Output the [X, Y] coordinate of the center of the cell containing the given text.  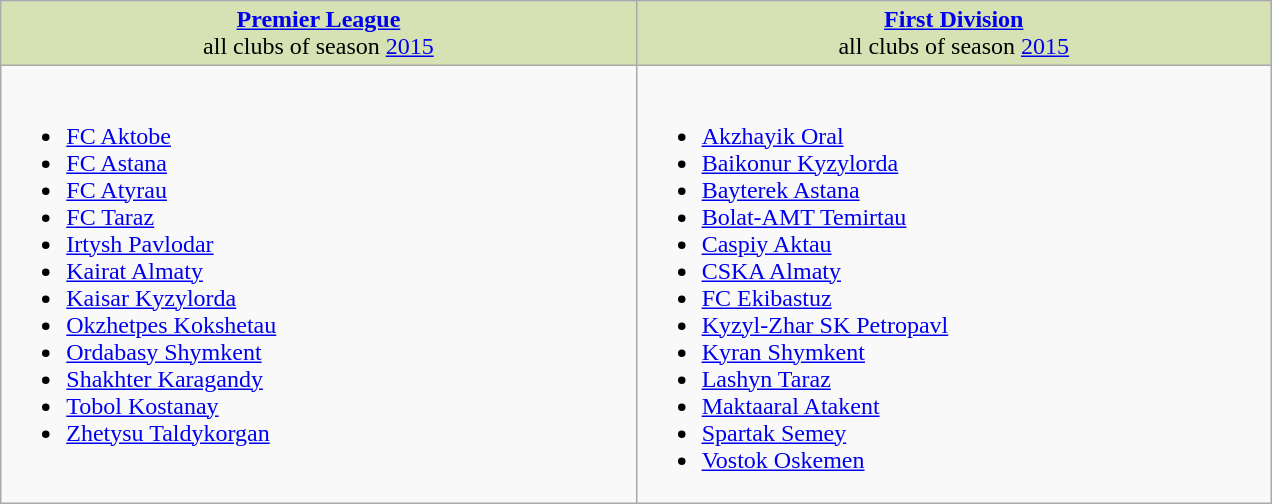
First Divisionall clubs of season 2015 [954, 34]
Premier Leagueall clubs of season 2015 [318, 34]
